Determine the [X, Y] coordinate at the center of the cell enclosing the given text.  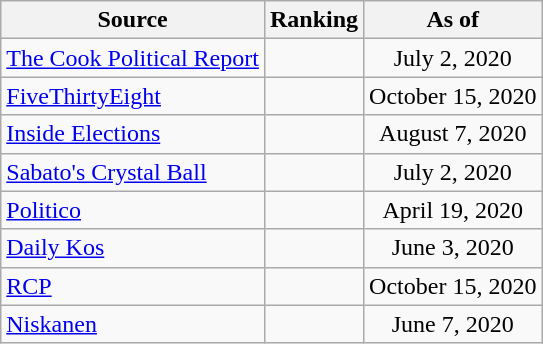
FiveThirtyEight [133, 96]
Daily Kos [133, 248]
June 3, 2020 [453, 248]
June 7, 2020 [453, 324]
The Cook Political Report [133, 58]
Ranking [314, 20]
April 19, 2020 [453, 210]
Sabato's Crystal Ball [133, 172]
Source [133, 20]
As of [453, 20]
RCP [133, 286]
August 7, 2020 [453, 134]
Politico [133, 210]
Niskanen [133, 324]
Inside Elections [133, 134]
